Capture the cell that displays the provided text and extract its [X, Y] central coordinate. 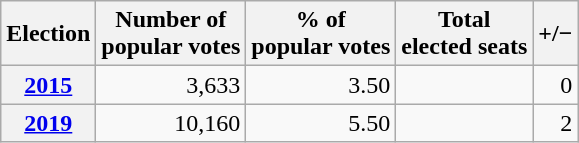
3.50 [321, 85]
2019 [48, 123]
2015 [48, 85]
% ofpopular votes [321, 34]
Totalelected seats [464, 34]
0 [556, 85]
2 [556, 123]
5.50 [321, 123]
+/− [556, 34]
Number ofpopular votes [171, 34]
Election [48, 34]
10,160 [171, 123]
3,633 [171, 85]
